From the cell containing the given text, extract its center point as [x, y] coordinate. 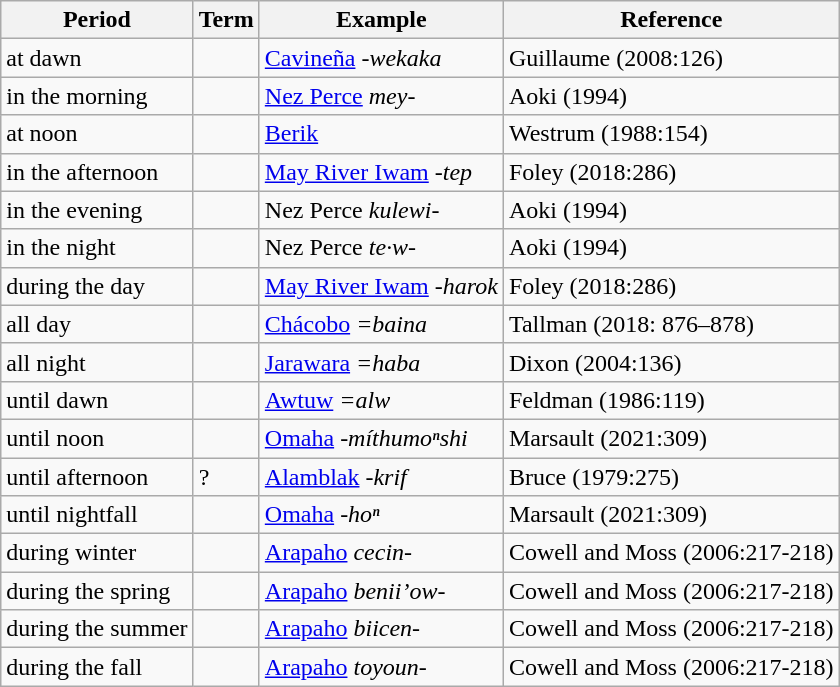
Tallman (2018: 876–878) [671, 324]
until dawn [97, 400]
in the morning [97, 96]
until noon [97, 438]
during the spring [97, 591]
during winter [97, 553]
Nez Perce kulewi- [381, 210]
in the evening [97, 210]
in the afternoon [97, 172]
? [226, 477]
all night [97, 362]
Nez Perce te·w- [381, 248]
during the fall [97, 667]
Chácobo =baina [381, 324]
Jarawara =haba [381, 362]
during the day [97, 286]
Term [226, 20]
Dixon (2004:136) [671, 362]
Omaha -hoⁿ [381, 515]
Example [381, 20]
Bruce (1979:275) [671, 477]
Feldman (1986:119) [671, 400]
Arapaho biicen- [381, 629]
Arapaho cecin- [381, 553]
at dawn [97, 58]
Berik [381, 134]
in the night [97, 248]
during the summer [97, 629]
Omaha -míthumoⁿshi [381, 438]
Arapaho toyoun- [381, 667]
Guillaume (2008:126) [671, 58]
Westrum (1988:154) [671, 134]
May River Iwam -tep [381, 172]
Reference [671, 20]
Cavineña -wekaka [381, 58]
until nightfall [97, 515]
until afternoon [97, 477]
Nez Perce mey- [381, 96]
Period [97, 20]
Alamblak -krif [381, 477]
Arapaho benii’ow- [381, 591]
May River Iwam -harok [381, 286]
at noon [97, 134]
Awtuw =alw [381, 400]
all day [97, 324]
